Return the (x, y) coordinate for the center point of the cell that contains the specified text.  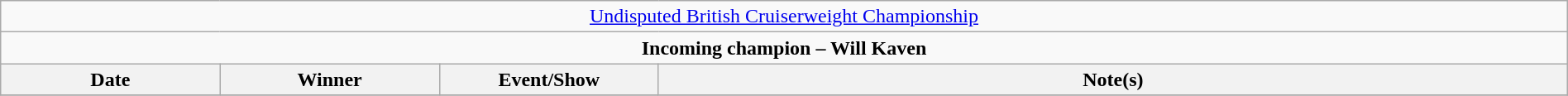
Undisputed British Cruiserweight Championship (784, 17)
Winner (329, 79)
Date (111, 79)
Event/Show (549, 79)
Note(s) (1113, 79)
Incoming champion – Will Kaven (784, 48)
